Return the [X, Y] coordinate for the center point of the cell that contains the specified text.  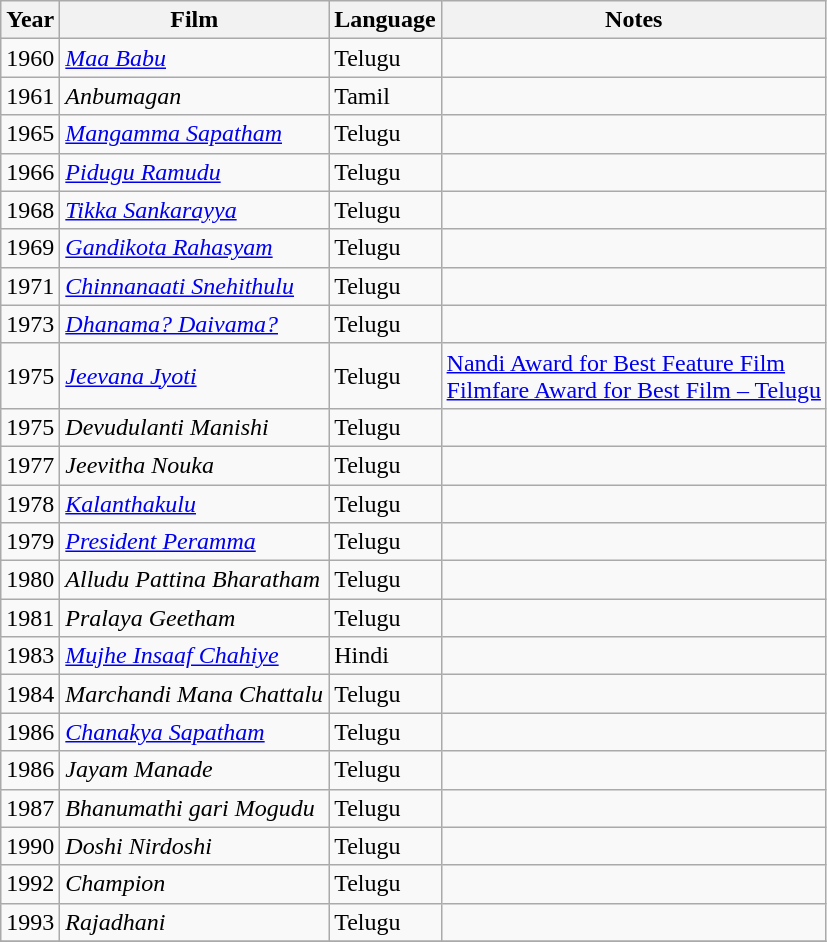
Alludu Pattina Bharatham [194, 580]
1987 [30, 808]
Language [385, 20]
1980 [30, 580]
1977 [30, 465]
1992 [30, 884]
Chanakya Sapatham [194, 732]
1983 [30, 656]
Hindi [385, 656]
Notes [634, 20]
1979 [30, 542]
Jeevitha Nouka [194, 465]
1968 [30, 210]
1973 [30, 324]
Gandikota Rahasyam [194, 248]
Rajadhani [194, 922]
1965 [30, 134]
1981 [30, 618]
Maa Babu [194, 58]
1993 [30, 922]
Dhanama? Daivama? [194, 324]
Mangamma Sapatham [194, 134]
1960 [30, 58]
1990 [30, 846]
1984 [30, 694]
1961 [30, 96]
Champion [194, 884]
1966 [30, 172]
Jeevana Jyoti [194, 376]
Marchandi Mana Chattalu [194, 694]
1971 [30, 286]
Tikka Sankarayya [194, 210]
Devudulanti Manishi [194, 427]
Nandi Award for Best Feature FilmFilmfare Award for Best Film – Telugu [634, 376]
Pralaya Geetham [194, 618]
Mujhe Insaaf Chahiye [194, 656]
Jayam Manade [194, 770]
Kalanthakulu [194, 503]
1969 [30, 248]
Year [30, 20]
Film [194, 20]
Pidugu Ramudu [194, 172]
Bhanumathi gari Mogudu [194, 808]
Doshi Nirdoshi [194, 846]
Anbumagan [194, 96]
1978 [30, 503]
Chinnanaati Snehithulu [194, 286]
President Peramma [194, 542]
Tamil [385, 96]
